Determine the [x, y] coordinate at the center of the cell enclosing the given text.  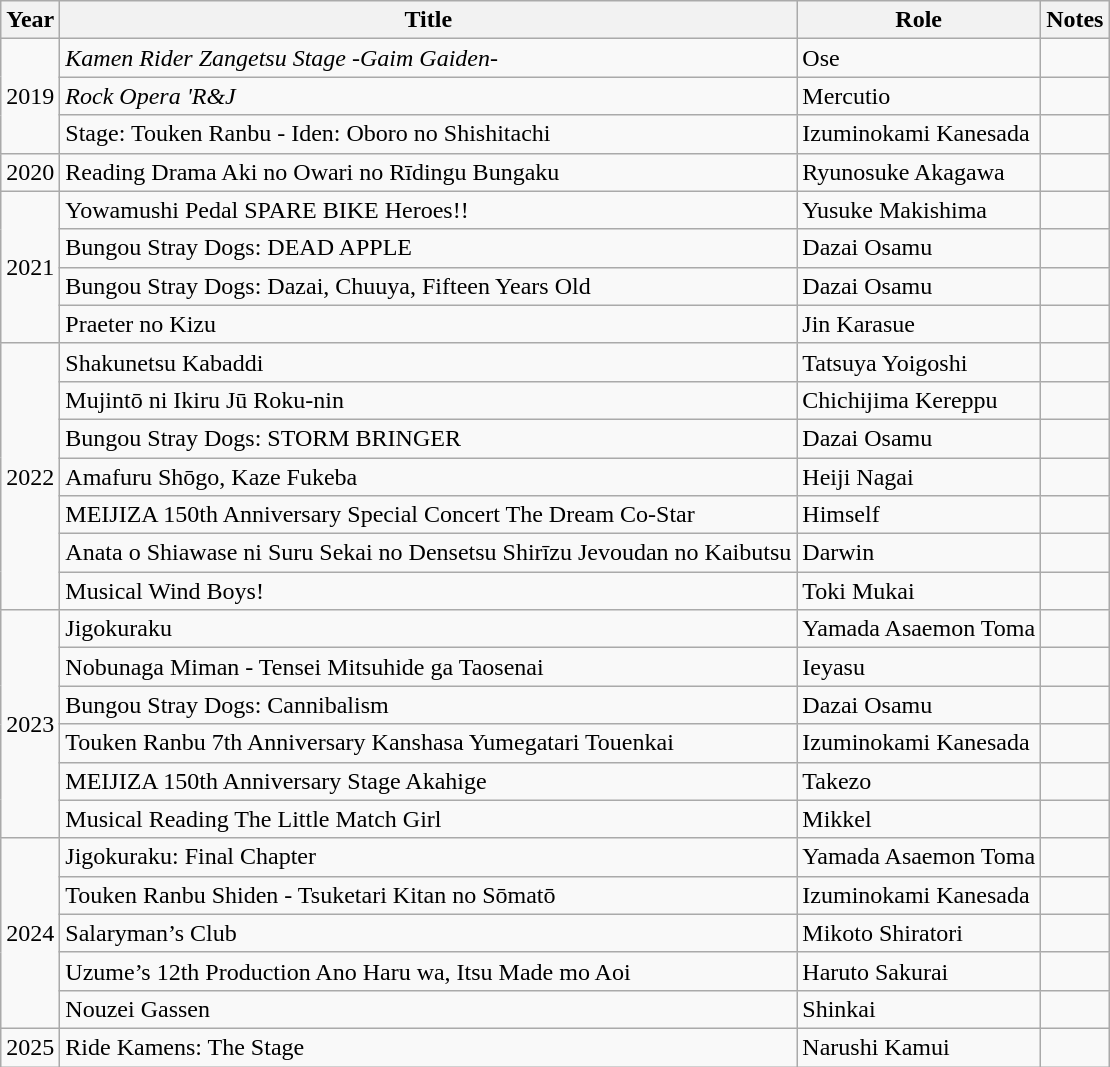
2021 [30, 267]
Salaryman’s Club [428, 933]
Bungou Stray Dogs: Cannibalism [428, 705]
Mercutio [919, 96]
Yowamushi Pedal SPARE BIKE Heroes!! [428, 210]
Ryunosuke Akagawa [919, 172]
Stage: Touken Ranbu - Iden: Oboro no Shishitachi [428, 134]
Bungou Stray Dogs: DEAD APPLE [428, 248]
2025 [30, 1047]
Notes [1075, 20]
2020 [30, 172]
Reading Drama Aki no Owari no Rīdingu Bungaku [428, 172]
2023 [30, 724]
Praeter no Kizu [428, 324]
Ose [919, 58]
Ride Kamens: The Stage [428, 1047]
2019 [30, 96]
Haruto Sakurai [919, 971]
Nouzei Gassen [428, 1009]
Bungou Stray Dogs: STORM BRINGER [428, 438]
Kamen Rider Zangetsu Stage -Gaim Gaiden- [428, 58]
Himself [919, 515]
Anata o Shiawase ni Suru Sekai no Densetsu Shirīzu Jevoudan no Kaibutsu [428, 553]
Tatsuya Yoigoshi [919, 362]
Role [919, 20]
Jigokuraku: Final Chapter [428, 857]
Jigokuraku [428, 629]
Ieyasu [919, 667]
2024 [30, 933]
Amafuru Shōgo, Kaze Fukeba [428, 477]
Jin Karasue [919, 324]
MEIJIZA 150th Anniversary Stage Akahige [428, 781]
Yusuke Makishima [919, 210]
2022 [30, 476]
Musical Reading The Little Match Girl [428, 819]
Touken Ranbu 7th Anniversary Kanshasa Yumegatari Touenkai [428, 743]
MEIJIZA 150th Anniversary Special Concert The Dream Co-Star [428, 515]
Shakunetsu Kabaddi [428, 362]
Takezo [919, 781]
Musical Wind Boys! [428, 591]
Rock Opera 'R&J [428, 96]
Year [30, 20]
Shinkai [919, 1009]
Uzume’s 12th Production Ano Haru wa, Itsu Made mo Aoi [428, 971]
Touken Ranbu Shiden - Tsuketari Kitan no Sōmatō [428, 895]
Narushi Kamui [919, 1047]
Bungou Stray Dogs: Dazai, Chuuya, Fifteen Years Old [428, 286]
Nobunaga Miman - Tensei Mitsuhide ga Taosenai [428, 667]
Mikkel [919, 819]
Mikoto Shiratori [919, 933]
Heiji Nagai [919, 477]
Darwin [919, 553]
Title [428, 20]
Chichijima Kereppu [919, 400]
Toki Mukai [919, 591]
Mujintō ni Ikiru Jū Roku-nin [428, 400]
